Output the (X, Y) coordinate of the center of the cell containing the given text.  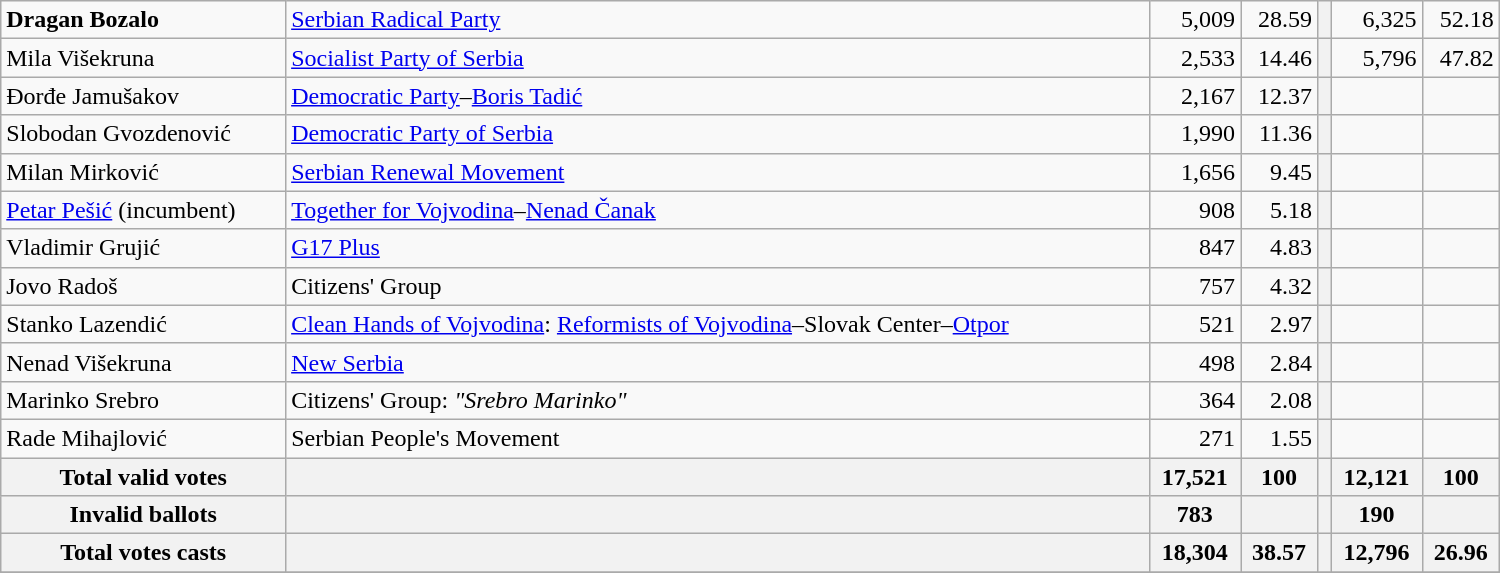
Đorđe Jamušakov (144, 96)
2,167 (1194, 96)
52.18 (1460, 20)
Marinko Srebro (144, 400)
11.36 (1280, 134)
Socialist Party of Serbia (718, 58)
Milan Mirković (144, 172)
Vladimir Grujić (144, 248)
Petar Pešić (incumbent) (144, 210)
28.59 (1280, 20)
5,009 (1194, 20)
847 (1194, 248)
Clean Hands of Vojvodina: Reformists of Vojvodina–Slovak Center–Otpor (718, 324)
783 (1194, 515)
1.55 (1280, 438)
1,656 (1194, 172)
4.83 (1280, 248)
47.82 (1460, 58)
Democratic Party–Boris Tadić (718, 96)
2.08 (1280, 400)
2.84 (1280, 362)
26.96 (1460, 553)
G17 Plus (718, 248)
Dragan Bozalo (144, 20)
Serbian Renewal Movement (718, 172)
908 (1194, 210)
364 (1194, 400)
12,796 (1376, 553)
Citizens' Group: "Srebro Marinko" (718, 400)
Citizens' Group (718, 286)
2,533 (1194, 58)
5.18 (1280, 210)
Jovo Radoš (144, 286)
2.97 (1280, 324)
757 (1194, 286)
521 (1194, 324)
Mila Višekruna (144, 58)
Total valid votes (144, 477)
9.45 (1280, 172)
New Serbia (718, 362)
Nenad Višekruna (144, 362)
Stanko Lazendić (144, 324)
Total votes casts (144, 553)
Serbian Radical Party (718, 20)
4.32 (1280, 286)
498 (1194, 362)
190 (1376, 515)
Invalid ballots (144, 515)
6,325 (1376, 20)
5,796 (1376, 58)
Democratic Party of Serbia (718, 134)
17,521 (1194, 477)
14.46 (1280, 58)
Serbian People's Movement (718, 438)
Slobodan Gvozdenović (144, 134)
12.37 (1280, 96)
1,990 (1194, 134)
271 (1194, 438)
18,304 (1194, 553)
12,121 (1376, 477)
Together for Vojvodina–Nenad Čanak (718, 210)
38.57 (1280, 553)
Rade Mihajlović (144, 438)
